Extract the [x, y] coordinate from the center of the cell holding the provided text.  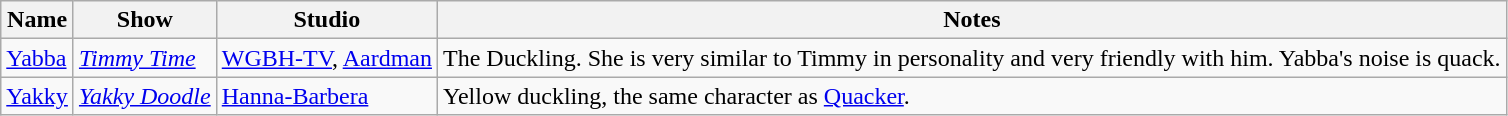
Yellow duckling, the same character as Quacker. [972, 96]
Yakky Doodle [144, 96]
Notes [972, 20]
Studio [326, 20]
The Duckling. She is very similar to Timmy in personality and very friendly with him. Yabba's noise is quack. [972, 58]
Hanna-Barbera [326, 96]
WGBH-TV, Aardman [326, 58]
Show [144, 20]
Name [38, 20]
Timmy Time [144, 58]
Yabba [38, 58]
Yakky [38, 96]
